Return (X, Y) of the center of cell containing provided text 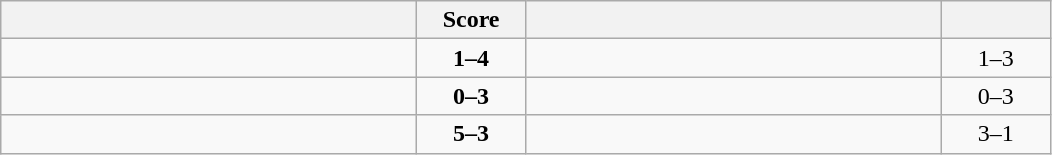
1–4 (472, 58)
5–3 (472, 134)
1–3 (996, 58)
3–1 (996, 134)
Score (472, 20)
